Detect which cell encompasses the target text, then output its (x, y) center coordinate. 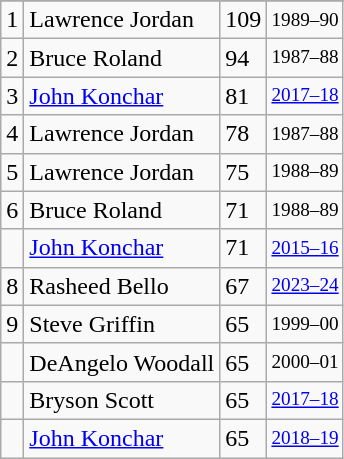
2000–01 (305, 362)
109 (244, 20)
2015–16 (305, 248)
8 (12, 286)
2023–24 (305, 286)
78 (244, 134)
2 (12, 58)
81 (244, 96)
75 (244, 172)
Steve Griffin (122, 324)
67 (244, 286)
Rasheed Bello (122, 286)
1989–90 (305, 20)
DeAngelo Woodall (122, 362)
2018–19 (305, 438)
4 (12, 134)
3 (12, 96)
1999–00 (305, 324)
1 (12, 20)
6 (12, 210)
5 (12, 172)
94 (244, 58)
Bryson Scott (122, 400)
9 (12, 324)
